For the text-containing cell, return its midpoint in (x, y) coordinate format. 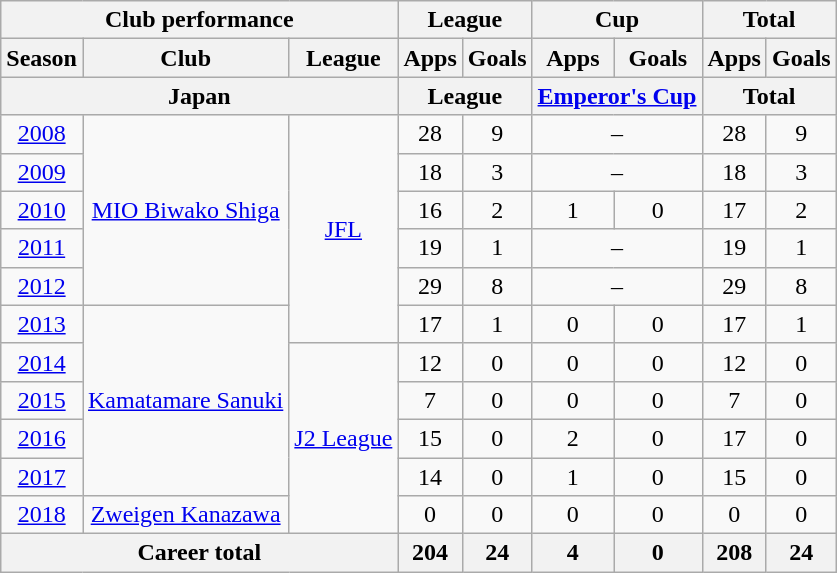
Zweigen Kanazawa (185, 515)
Club performance (200, 20)
2016 (42, 438)
2008 (42, 134)
2010 (42, 210)
Japan (200, 96)
16 (430, 210)
204 (430, 553)
208 (734, 553)
2015 (42, 400)
2012 (42, 286)
2014 (42, 362)
Emperor's Cup (617, 96)
2013 (42, 324)
Career total (200, 553)
Kamatamare Sanuki (185, 400)
Season (42, 58)
J2 League (344, 438)
2017 (42, 477)
MIO Biwako Shiga (185, 210)
2011 (42, 248)
2018 (42, 515)
Club (185, 58)
2009 (42, 172)
14 (430, 477)
JFL (344, 229)
Cup (617, 20)
4 (573, 553)
